Capture the cell that displays the provided text and extract its [X, Y] central coordinate. 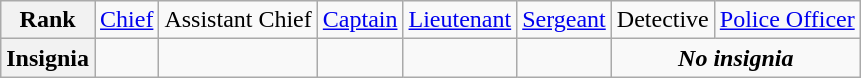
Sergeant [564, 20]
Insignia [48, 58]
Rank [48, 20]
Assistant Chief [238, 20]
No insignia [736, 58]
Detective [662, 20]
Police Officer [787, 20]
Chief [127, 20]
Lieutenant [460, 20]
Captain [360, 20]
